Identify which cell holds the provided text, then report its (x, y) central coordinate. 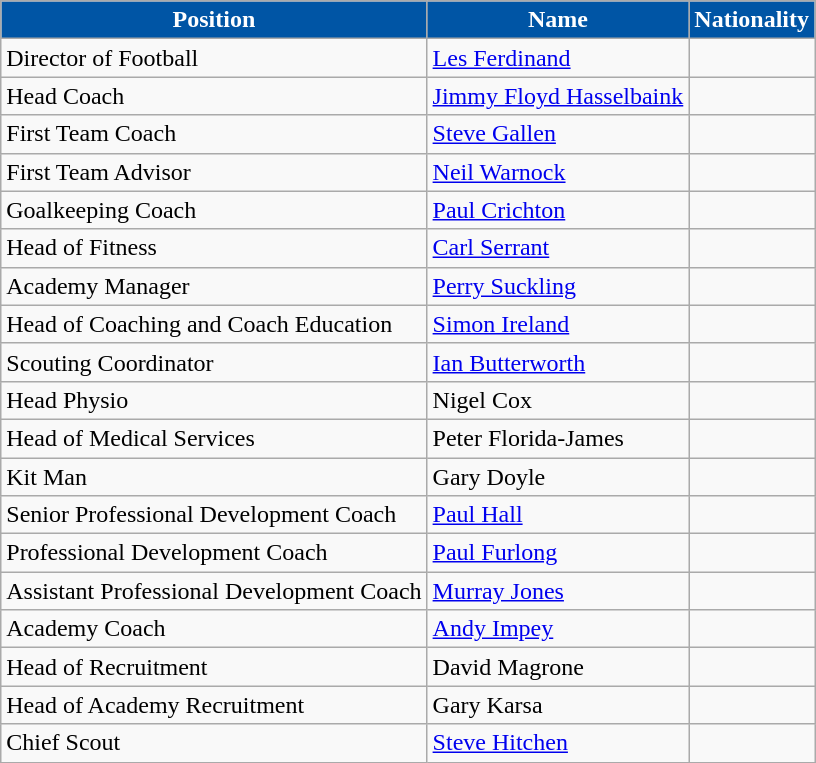
Simon Ireland (558, 324)
Kit Man (214, 477)
Name (558, 20)
Paul Hall (558, 515)
Gary Doyle (558, 477)
Chief Scout (214, 743)
Director of Football (214, 58)
First Team Coach (214, 134)
Gary Karsa (558, 705)
Senior Professional Development Coach (214, 515)
Paul Crichton (558, 210)
Head Coach (214, 96)
Steve Gallen (558, 134)
Scouting Coordinator (214, 362)
Carl Serrant (558, 248)
Assistant Professional Development Coach (214, 591)
First Team Advisor (214, 172)
Nationality (752, 20)
Position (214, 20)
Head of Coaching and Coach Education (214, 324)
Paul Furlong (558, 553)
Head of Recruitment (214, 667)
Perry Suckling (558, 286)
Professional Development Coach (214, 553)
Les Ferdinand (558, 58)
Academy Manager (214, 286)
Murray Jones (558, 591)
David Magrone (558, 667)
Ian Butterworth (558, 362)
Peter Florida-James (558, 438)
Andy Impey (558, 629)
Academy Coach (214, 629)
Head Physio (214, 400)
Nigel Cox (558, 400)
Head of Fitness (214, 248)
Goalkeeping Coach (214, 210)
Head of Medical Services (214, 438)
Jimmy Floyd Hasselbaink (558, 96)
Head of Academy Recruitment (214, 705)
Neil Warnock (558, 172)
Steve Hitchen (558, 743)
